Find where the given text appears and provide that cell's center as [x, y] coordinate. 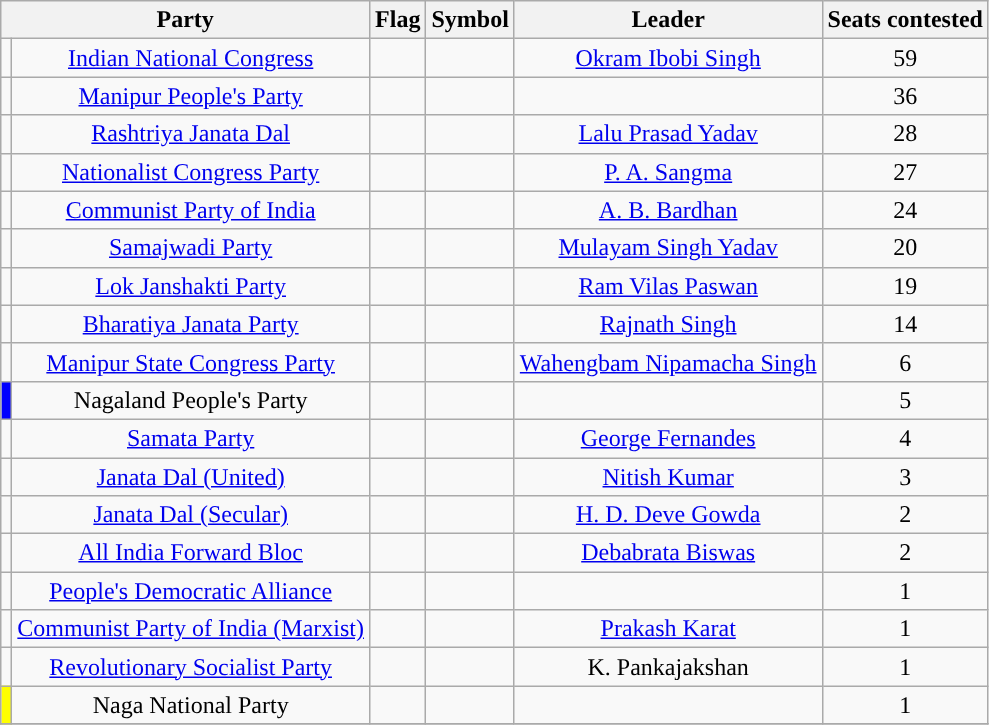
Debabrata Biswas [668, 553]
Janata Dal (United) [191, 477]
24 [905, 210]
Lok Janshakti Party [191, 286]
George Fernandes [668, 438]
Okram Ibobi Singh [668, 58]
Bharatiya Janata Party [191, 324]
Rajnath Singh [668, 324]
Seats contested [905, 20]
Party [186, 20]
5 [905, 400]
Janata Dal (Secular) [191, 515]
Indian National Congress [191, 58]
Nitish Kumar [668, 477]
P. A. Sangma [668, 172]
Samajwadi Party [191, 248]
Symbol [470, 20]
Flag [398, 20]
27 [905, 172]
Communist Party of India (Marxist) [191, 629]
Wahengbam Nipamacha Singh [668, 362]
A. B. Bardhan [668, 210]
28 [905, 134]
Prakash Karat [668, 629]
Manipur People's Party [191, 96]
K. Pankajakshan [668, 667]
Naga National Party [191, 705]
Manipur State Congress Party [191, 362]
Rashtriya Janata Dal [191, 134]
36 [905, 96]
Communist Party of India [191, 210]
14 [905, 324]
Mulayam Singh Yadav [668, 248]
59 [905, 58]
Ram Vilas Paswan [668, 286]
19 [905, 286]
Leader [668, 20]
All India Forward Bloc [191, 553]
6 [905, 362]
Revolutionary Socialist Party [191, 667]
Samata Party [191, 438]
H. D. Deve Gowda [668, 515]
3 [905, 477]
Lalu Prasad Yadav [668, 134]
People's Democratic Alliance [191, 591]
20 [905, 248]
Nationalist Congress Party [191, 172]
Nagaland People's Party [191, 400]
4 [905, 438]
